Search for the cell housing the specified text and yield its [X, Y] center coordinate. 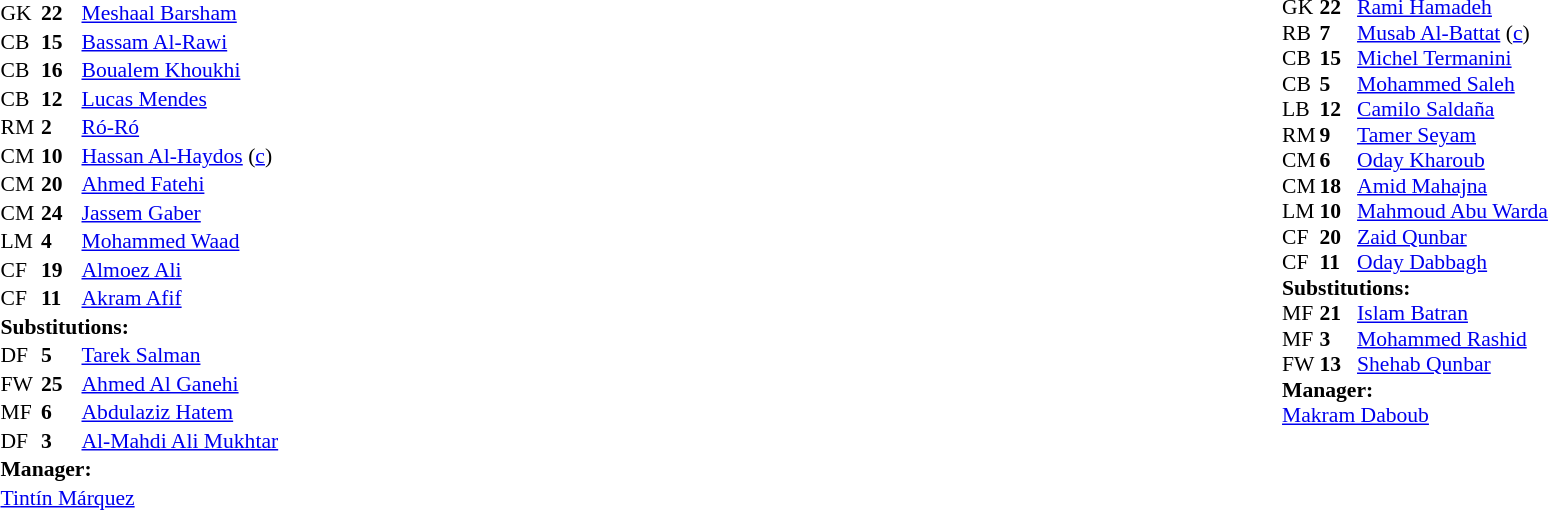
2 [60, 127]
Meshaal Barsham [180, 13]
Jassem Gaber [180, 213]
9 [1339, 135]
Hassan Al-Haydos (c) [180, 156]
Michel Termanini [1452, 59]
22 [60, 13]
Zaid Qunbar [1452, 237]
RB [1301, 33]
Makram Daboub [1415, 415]
13 [1339, 365]
Oday Kharoub [1452, 161]
Amid Mahajna [1452, 186]
LB [1301, 109]
Musab Al-Battat (c) [1452, 33]
Ahmed Fatehi [180, 185]
Abdulaziz Hatem [180, 413]
21 [1339, 313]
24 [60, 213]
Lucas Mendes [180, 99]
Oday Dabbagh [1452, 263]
Mahmoud Abu Warda [1452, 211]
Camilo Saldaña [1452, 109]
Tamer Seyam [1452, 135]
Bassam Al-Rawi [180, 42]
Shehab Qunbar [1452, 365]
Mohammed Waad [180, 241]
Tarek Salman [180, 355]
Almoez Ali [180, 270]
25 [60, 384]
Islam Batran [1452, 313]
GK [19, 13]
19 [60, 270]
4 [60, 241]
Ahmed Al Ganehi [180, 384]
Mohammed Saleh [1452, 84]
7 [1339, 33]
16 [60, 71]
Akram Afif [180, 299]
Boualem Khoukhi [180, 71]
Al-Mahdi Ali Mukhtar [180, 441]
18 [1339, 186]
Ró-Ró [180, 127]
Mohammed Rashid [1452, 339]
